Find where the given text appears and provide that cell's center as (x, y) coordinate. 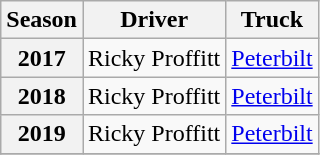
Season (42, 20)
Driver (154, 20)
2019 (42, 134)
2018 (42, 96)
Truck (272, 20)
2017 (42, 58)
